Locate the cell with the specified text and output its (X, Y) center coordinate. 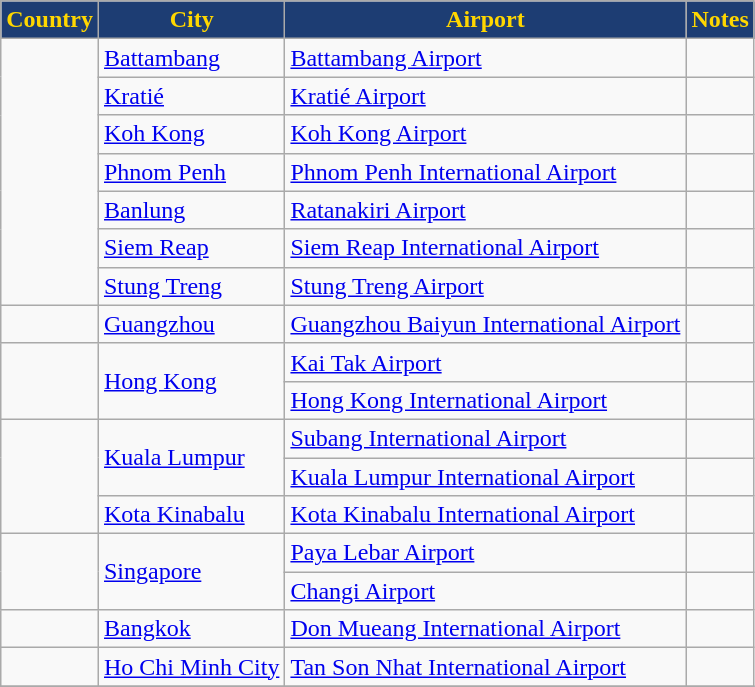
Siem Reap (191, 248)
Paya Lebar Airport (486, 553)
Phnom Penh (191, 172)
Battambang (191, 58)
Kota Kinabalu International Airport (486, 515)
Kuala Lumpur International Airport (486, 477)
Koh Kong Airport (486, 134)
Subang International Airport (486, 438)
Koh Kong (191, 134)
Kuala Lumpur (191, 457)
Kratié (191, 96)
Guangzhou (191, 324)
Notes (720, 20)
Country (50, 20)
Banlung (191, 210)
City (191, 20)
Ho Chi Minh City (191, 667)
Airport (486, 20)
Hong Kong (191, 381)
Singapore (191, 572)
Ratanakiri Airport (486, 210)
Kota Kinabalu (191, 515)
Guangzhou Baiyun International Airport (486, 324)
Stung Treng Airport (486, 286)
Kratié Airport (486, 96)
Don Mueang International Airport (486, 629)
Bangkok (191, 629)
Changi Airport (486, 591)
Phnom Penh International Airport (486, 172)
Tan Son Nhat International Airport (486, 667)
Kai Tak Airport (486, 362)
Battambang Airport (486, 58)
Stung Treng (191, 286)
Hong Kong International Airport (486, 400)
Siem Reap International Airport (486, 248)
